Extract the [X, Y] coordinate from the center of the cell holding the provided text.  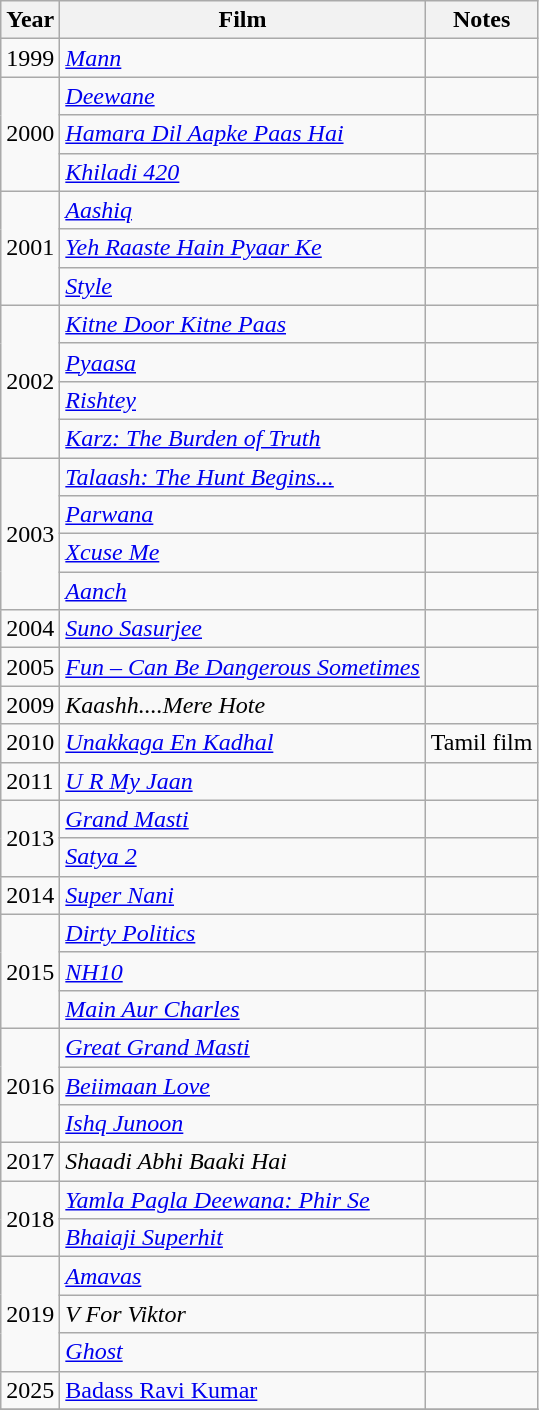
Aanch [242, 591]
2018 [30, 1219]
Style [242, 286]
2005 [30, 667]
2017 [30, 1162]
2015 [30, 971]
2019 [30, 1314]
Super Nani [242, 895]
V For Viktor [242, 1314]
Rishtey [242, 400]
Notes [482, 20]
Great Grand Masti [242, 1047]
Year [30, 20]
Unakkaga En Kadhal [242, 743]
2010 [30, 743]
Xcuse Me [242, 553]
Grand Masti [242, 819]
Tamil film [482, 743]
Deewane [242, 96]
2025 [30, 1390]
1999 [30, 58]
Khiladi 420 [242, 172]
2011 [30, 781]
2016 [30, 1085]
2004 [30, 629]
Beiimaan Love [242, 1085]
Karz: The Burden of Truth [242, 438]
U R My Jaan [242, 781]
2000 [30, 134]
NH10 [242, 971]
Dirty Politics [242, 933]
Kitne Door Kitne Paas [242, 324]
Talaash: The Hunt Begins... [242, 477]
Film [242, 20]
Yeh Raaste Hain Pyaar Ke [242, 248]
Bhaiaji Superhit [242, 1238]
Fun – Can Be Dangerous Sometimes [242, 667]
Ishq Junoon [242, 1124]
Amavas [242, 1276]
Mann [242, 58]
Ghost [242, 1352]
Badass Ravi Kumar [242, 1390]
Pyaasa [242, 362]
Aashiq [242, 210]
Yamla Pagla Deewana: Phir Se [242, 1200]
Suno Sasurjee [242, 629]
Satya 2 [242, 857]
Main Aur Charles [242, 1009]
2003 [30, 534]
Kaashh....Mere Hote [242, 705]
Shaadi Abhi Baaki Hai [242, 1162]
Hamara Dil Aapke Paas Hai [242, 134]
2001 [30, 248]
Parwana [242, 515]
2013 [30, 838]
2002 [30, 381]
2009 [30, 705]
2014 [30, 895]
